Identify which cell holds the provided text, then report its [x, y] central coordinate. 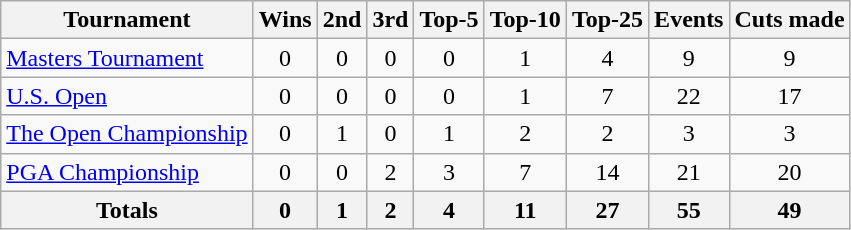
2nd [342, 20]
17 [790, 96]
27 [607, 210]
Top-25 [607, 20]
Events [689, 20]
Tournament [127, 20]
49 [790, 210]
14 [607, 172]
20 [790, 172]
PGA Championship [127, 172]
21 [689, 172]
Wins [285, 20]
Top-5 [449, 20]
Cuts made [790, 20]
The Open Championship [127, 134]
11 [525, 210]
55 [689, 210]
3rd [390, 20]
Top-10 [525, 20]
Masters Tournament [127, 58]
U.S. Open [127, 96]
Totals [127, 210]
22 [689, 96]
